Provide the [x, y] coordinate of the cell's center where the given text is located.  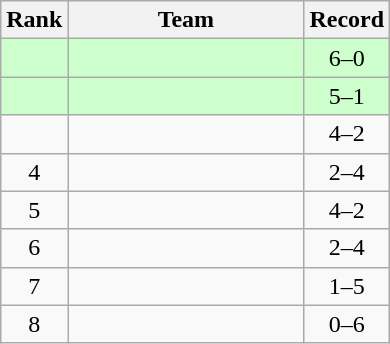
5 [34, 210]
6 [34, 248]
Rank [34, 20]
5–1 [347, 96]
6–0 [347, 58]
4 [34, 172]
8 [34, 324]
1–5 [347, 286]
7 [34, 286]
Team [186, 20]
0–6 [347, 324]
Record [347, 20]
